Search for the cell housing the specified text and yield its [x, y] center coordinate. 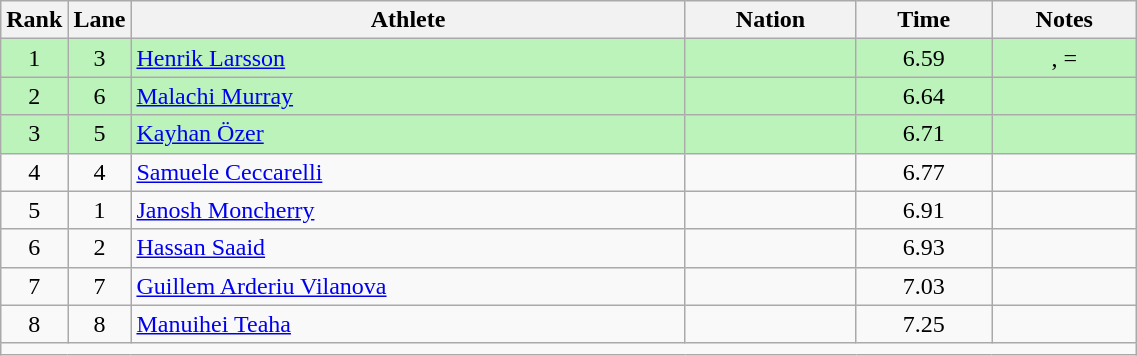
Notes [1064, 20]
6.59 [924, 58]
Rank [34, 20]
Nation [770, 20]
Time [924, 20]
, = [1064, 58]
Lane [100, 20]
Malachi Murray [408, 96]
6.93 [924, 248]
Hassan Saaid [408, 248]
6.71 [924, 134]
Henrik Larsson [408, 58]
Kayhan Özer [408, 134]
6.64 [924, 96]
Athlete [408, 20]
Guillem Arderiu Vilanova [408, 286]
7.03 [924, 286]
Manuihei Teaha [408, 324]
Samuele Ceccarelli [408, 172]
Janosh Moncherry [408, 210]
6.77 [924, 172]
7.25 [924, 324]
6.91 [924, 210]
